Extract the (x, y) coordinate from the center of the cell holding the provided text.  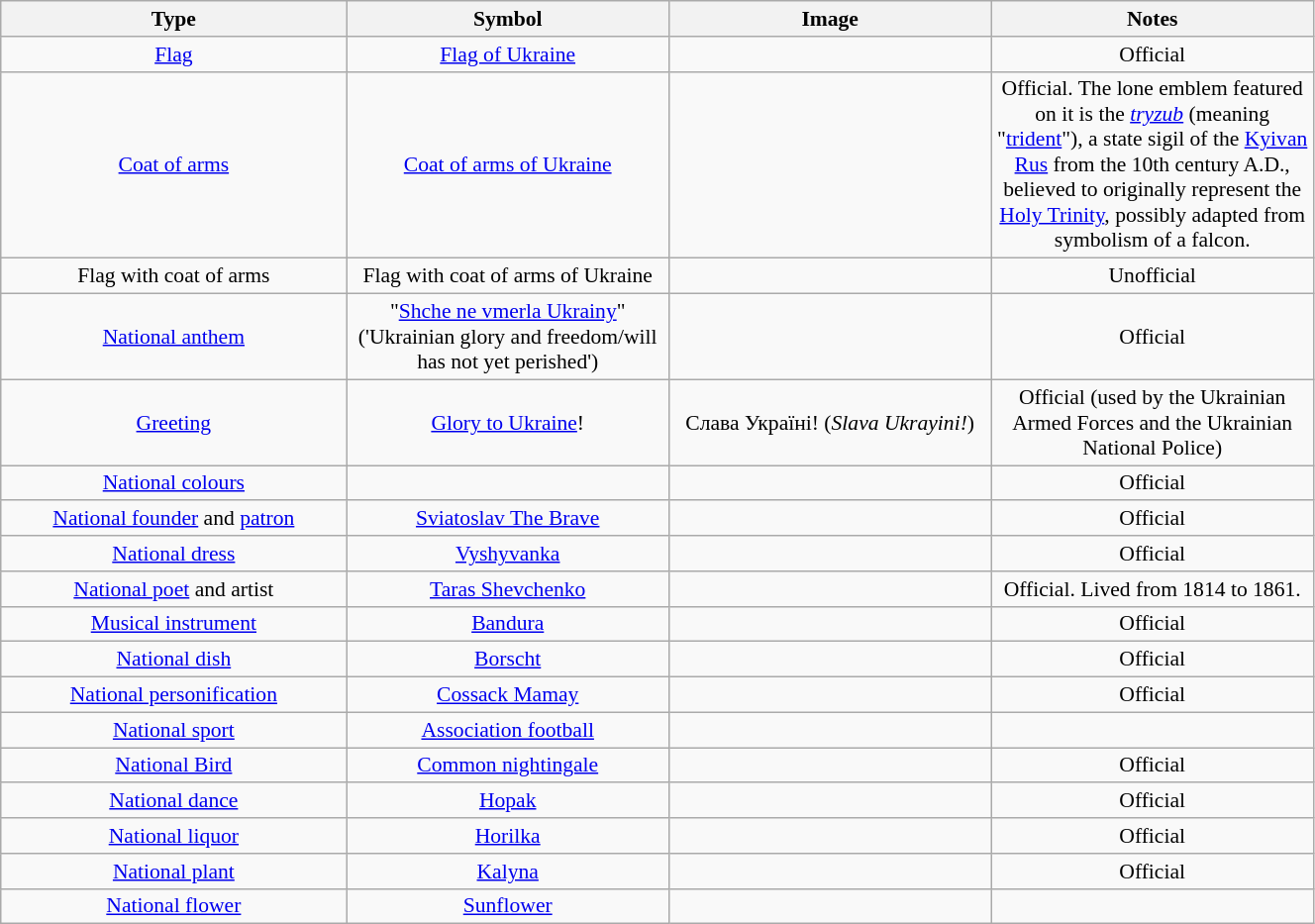
Sunflower (507, 906)
Glory to Ukraine! (507, 422)
Flag with coat of arms of Ukraine (507, 276)
Coat of arms of Ukraine (507, 164)
Vyshyvanka (507, 554)
National colours (174, 483)
Слава Україні! (Slava Ukrayini!) (830, 422)
Official. Lived from 1814 to 1861. (1153, 589)
National founder and patron (174, 519)
Flag with coat of arms (174, 276)
Image (830, 19)
National sport (174, 730)
Flag (174, 54)
National dress (174, 554)
Kalyna (507, 872)
Unofficial (1153, 276)
Greeting (174, 422)
Flag of Ukraine (507, 54)
Coat of arms (174, 164)
National Bird (174, 766)
Association football (507, 730)
Bandura (507, 624)
Cossack Mamay (507, 695)
Taras Shevchenko (507, 589)
National dish (174, 660)
Sviatoslav The Brave (507, 519)
National dance (174, 801)
Horilka (507, 836)
National anthem (174, 337)
National plant (174, 872)
Musical instrument (174, 624)
Common nightingale (507, 766)
Borscht (507, 660)
National personification (174, 695)
National poet and artist (174, 589)
National liquor (174, 836)
"Shche ne vmerla Ukrainy" ('Ukrainian glory and freedom/will has not yet perished') (507, 337)
Type (174, 19)
Hopak (507, 801)
Symbol (507, 19)
Notes (1153, 19)
National flower (174, 906)
Official (used by the Ukrainian Armed Forces and the Ukrainian National Police) (1153, 422)
